Detect which cell encompasses the target text, then output its (x, y) center coordinate. 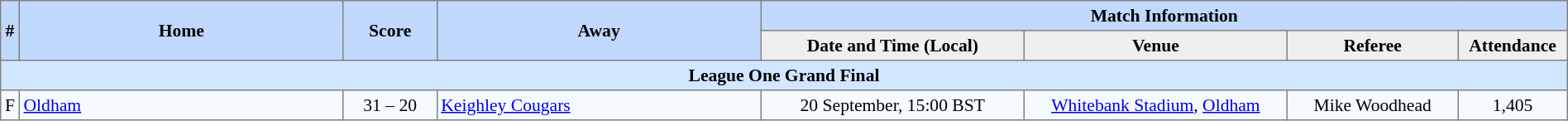
31 – 20 (390, 105)
League One Grand Final (784, 75)
Venue (1155, 46)
Match Information (1164, 16)
Whitebank Stadium, Oldham (1155, 105)
Referee (1372, 46)
Oldham (181, 105)
Home (181, 31)
20 September, 15:00 BST (892, 105)
Attendance (1513, 46)
# (10, 31)
Score (390, 31)
Keighley Cougars (599, 105)
Date and Time (Local) (892, 46)
Mike Woodhead (1372, 105)
F (10, 105)
1,405 (1513, 105)
Away (599, 31)
